Output the [x, y] coordinate of the center of the cell containing the given text.  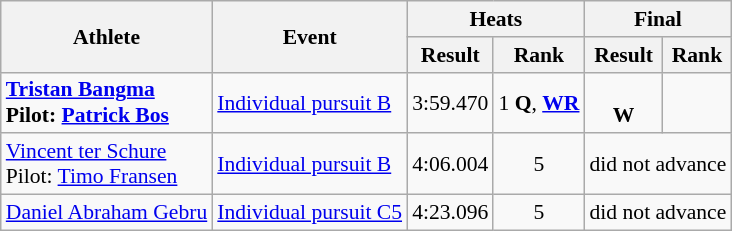
Vincent ter SchurePilot: Timo Fransen [107, 164]
Athlete [107, 36]
4:06.004 [450, 164]
Event [310, 36]
Daniel Abraham Gebru [107, 213]
Final [658, 19]
1 Q, WR [538, 102]
Individual pursuit C5 [310, 213]
4:23.096 [450, 213]
W [624, 102]
3:59.470 [450, 102]
Heats [496, 19]
Tristan BangmaPilot: Patrick Bos [107, 102]
